For the text-containing cell, return its midpoint in (x, y) coordinate format. 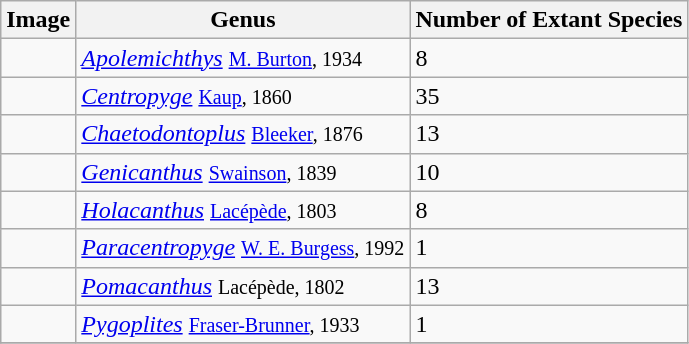
Apolemichthys M. Burton, 1934 (243, 58)
Image (38, 20)
35 (549, 96)
Paracentropyge W. E. Burgess, 1992 (243, 248)
Number of Extant Species (549, 20)
Holacanthus Lacépède, 1803 (243, 210)
Chaetodontoplus Bleeker, 1876 (243, 134)
Genicanthus Swainson, 1839 (243, 172)
Pomacanthus Lacépède, 1802 (243, 286)
Centropyge Kaup, 1860 (243, 96)
Genus (243, 20)
Pygoplites Fraser-Brunner, 1933 (243, 324)
10 (549, 172)
